Provide the (X, Y) coordinate of the cell's center where the given text is located.  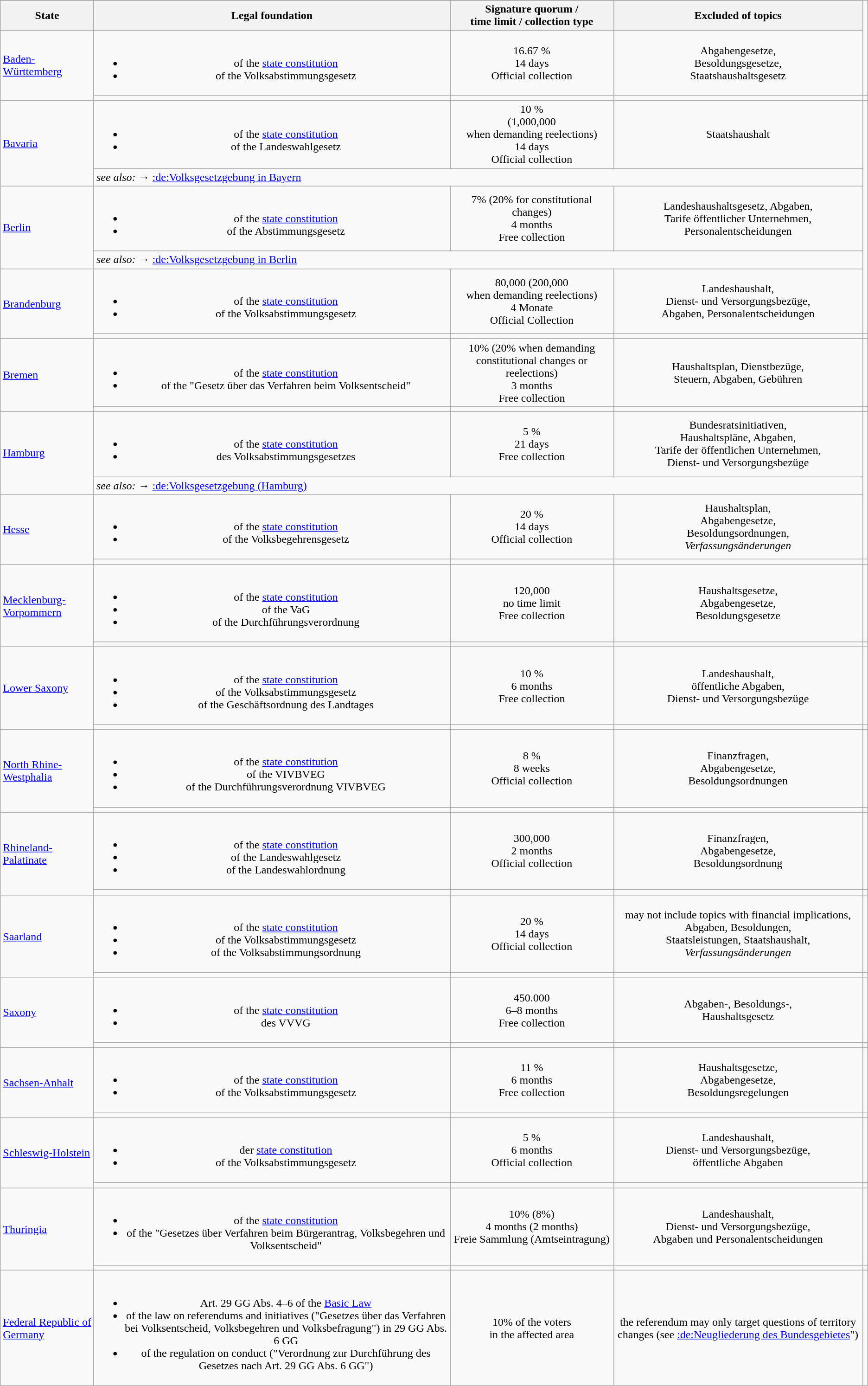
Finanzfragen,Abgabengesetze,Besoldungsordnungen (738, 768)
der state constitution of the Volksabstimmungsgesetz (272, 1150)
Landeshaushalt,Dienst- und Versorgungsbezüge,Abgaben, Personalentscheidungen (738, 301)
Haushaltsgesetze,Abgabengesetze,Besoldungsgesetze (738, 603)
of the state constitution of the Volksabstimmungsgesetz of the Geschäftsordnung des Landtages (272, 686)
see also: → :de:Volksgesetzgebung in Bayern (478, 177)
of the state constitution of the Volksabstimmungsgesetz of the Volksabstimmungsordnung (272, 933)
120,000no time limitFree collection (532, 603)
Abgaben-, Besoldungs-,Haushaltsgesetz (738, 1010)
Staatshaushalt (738, 135)
300,0002 monthsOfficial collection (532, 851)
of the state constitution of the Landeswahlgesetz (272, 135)
10% (8%)4 months (2 months)Freie Sammlung (Amtseintragung) (532, 1226)
450.0006–8 monthsFree collection (532, 1010)
Haushaltsplan,Abgabengesetze,Besoldungsordnungen,Verfassungsänderungen (738, 527)
10% of the voters in the affected area (532, 1328)
of the state constitution of the "Gesetzes über Verfahren beim Bürgerantrag, Volksbegehren und Volksentscheid" (272, 1226)
Landeshaushalt,öffentliche Abgaben,Dienst- und Versorgungsbezüge (738, 686)
of the state constitution des Volksabstimmungsgesetzes (272, 444)
of the state constitution of the Volksbegehrensgesetz (272, 527)
of the state constitution des VVVG (272, 1010)
Schleswig-Holstein (47, 1153)
7% (20% for constitutional changes)4 monthsFree collection (532, 218)
Abgabengesetze,Besoldungsgesetze,Staatshaushaltsgesetz (738, 63)
Bundesratsinitiativen,Haushaltspläne, Abgaben,Tarife der öffentlichen Unternehmen,Dienst- und Versorgungsbezüge (738, 444)
80,000 (200,000 when demanding reelections)4 MonateOfficial Collection (532, 301)
may not include topics with financial implications,Abgaben, Besoldungen,Staatsleistungen, Staatshaushalt,Verfassungsänderungen (738, 933)
of the state constitution of the VaG of the Durchführungsverordnung (272, 603)
10 %6 monthsFree collection (532, 686)
of the state constitution of the VIVBVEG of the Durchführungsverordnung VIVBVEG (272, 768)
Landeshaushalt,Dienst- und Versorgungsbezüge,Abgaben und Personalentscheidungen (738, 1226)
of the state constitution of the Abstimmungsgesetz (272, 218)
of the state constitution of the Landeswahlgesetz of the Landeswahlordnung (272, 851)
11 %6 monthsFree collection (532, 1080)
Berlin (47, 227)
Bavaria (47, 143)
of the state constitution of the "Gesetz über das Verfahren beim Volksentscheid" (272, 372)
Bremen (47, 375)
Hamburg (47, 453)
Excluded of topics (738, 16)
8 %8 weeksOfficial collection (532, 768)
Federal Republic of Germany (47, 1328)
Finanzfragen,Abgabengesetze,Besoldungsordnung (738, 851)
16.67 %14 daysOfficial collection (532, 63)
10 %(1,000,000 when demanding reelections)14 daysOfficial collection (532, 135)
Hesse (47, 530)
Haushaltsgesetze,Abgabengesetze,Besoldungsregelungen (738, 1080)
North Rhine-Westphalia (47, 771)
5 %21 daysFree collection (532, 444)
5 %6 monthsOfficial collection (532, 1150)
Lower Saxony (47, 688)
Mecklenburg-Vorpommern (47, 606)
see also: → :de:Volksgesetzgebung (Hamburg) (478, 486)
Landeshaushaltsgesetz, Abgaben,Tarife öffentlicher Unternehmen,Personalentscheidungen (738, 218)
Saxony (47, 1012)
the referendum may only target questions of territory changes (see :de:Neugliederung des Bundesgebietes") (738, 1328)
Brandenburg (47, 303)
see also: → :de:Volksgesetzgebung in Berlin (478, 260)
Saarland (47, 936)
Sachsen-Anhalt (47, 1083)
Signature quorum /time limit / collection type (532, 16)
Rhineland-Palatinate (47, 853)
Haushaltsplan, Dienstbezüge,Steuern, Abgaben, Gebühren (738, 372)
Landeshaushalt,Dienst- und Versorgungsbezüge,öffentliche Abgaben (738, 1150)
Thuringia (47, 1229)
Legal foundation (272, 16)
State (47, 16)
Baden-Württemberg (47, 66)
10% (20% when demanding constitutional changes or reelections)3 monthsFree collection (532, 372)
